Provide the [X, Y] coordinate of the cell's center where the given text is located.  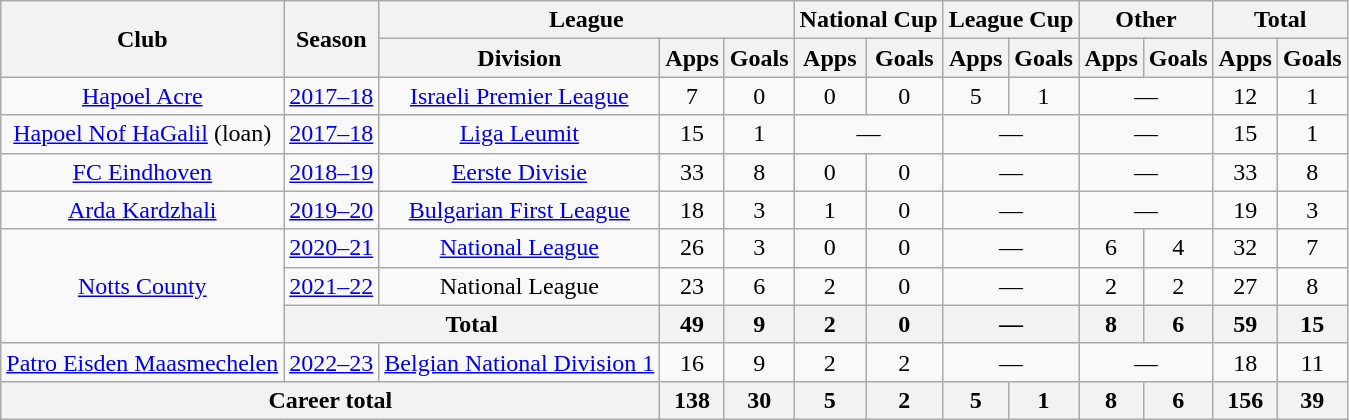
Other [1146, 20]
138 [692, 400]
23 [692, 286]
Hapoel Nof HaGalil (loan) [142, 134]
Career total [330, 400]
Arda Kardzhali [142, 210]
16 [692, 362]
League [586, 20]
30 [759, 400]
59 [1245, 324]
2018–19 [332, 172]
Notts County [142, 286]
4 [1178, 248]
39 [1312, 400]
2021–22 [332, 286]
Division [520, 58]
FC Eindhoven [142, 172]
Hapoel Acre [142, 96]
League Cup [1011, 20]
11 [1312, 362]
Season [332, 39]
Belgian National Division 1 [520, 362]
Liga Leumit [520, 134]
27 [1245, 286]
Club [142, 39]
Patro Eisden Maasmechelen [142, 362]
32 [1245, 248]
26 [692, 248]
12 [1245, 96]
49 [692, 324]
National Cup [868, 20]
2020–21 [332, 248]
Bulgarian First League [520, 210]
2022–23 [332, 362]
Israeli Premier League [520, 96]
156 [1245, 400]
19 [1245, 210]
Eerste Divisie [520, 172]
2019–20 [332, 210]
